Pinpoint the cell where the given text exists, returning its [x, y] midpoint coordinate. 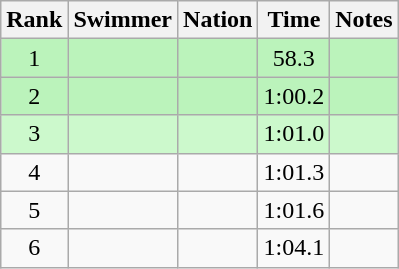
1:04.1 [294, 248]
58.3 [294, 58]
Rank [34, 20]
5 [34, 210]
Swimmer [123, 20]
1:01.0 [294, 134]
Nation [218, 20]
3 [34, 134]
1 [34, 58]
Time [294, 20]
6 [34, 248]
4 [34, 172]
1:00.2 [294, 96]
1:01.6 [294, 210]
1:01.3 [294, 172]
2 [34, 96]
Notes [364, 20]
